Locate the cell with the specified text and output its [X, Y] center coordinate. 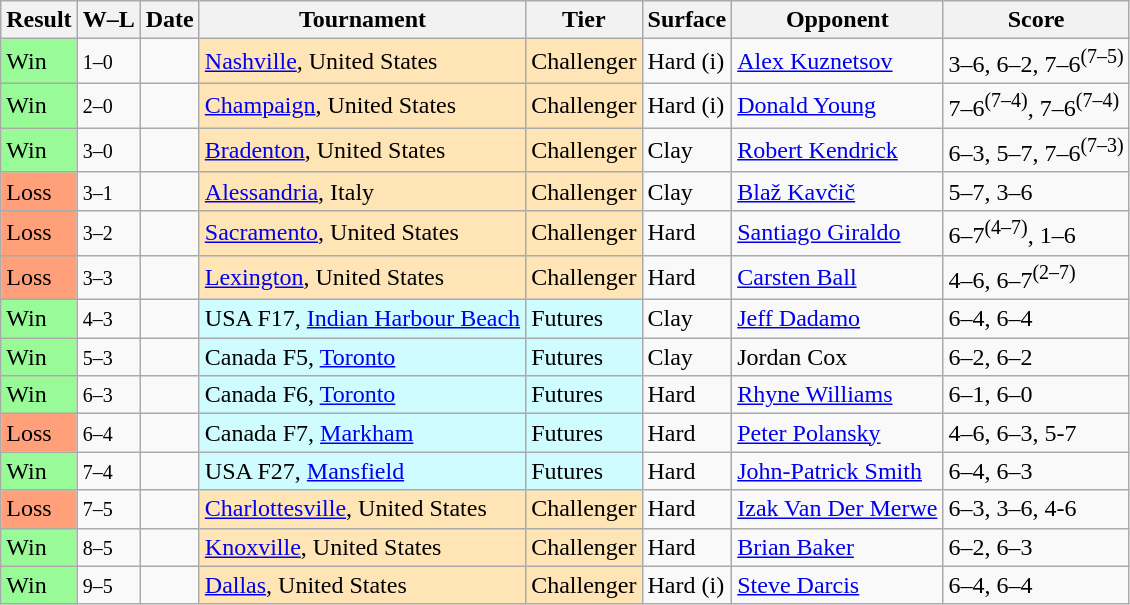
Dallas, United States [362, 585]
3–0 [108, 150]
Tournament [362, 20]
6–3, 3–6, 4-6 [1036, 509]
Opponent [838, 20]
John-Patrick Smith [838, 471]
Alex Kuznetsov [838, 62]
Brian Baker [838, 547]
Lexington, United States [362, 278]
3–6, 6–2, 7–6(7–5) [1036, 62]
Carsten Ball [838, 278]
Sacramento, United States [362, 234]
Champaign, United States [362, 106]
Tier [584, 20]
Jordan Cox [838, 357]
9–5 [108, 585]
Score [1036, 20]
Canada F5, Toronto [362, 357]
4–6, 6–7(2–7) [1036, 278]
Canada F7, Markham [362, 433]
Rhyne Williams [838, 395]
Date [170, 20]
Izak Van Der Merwe [838, 509]
5–7, 3–6 [1036, 191]
Peter Polansky [838, 433]
6–3, 5–7, 7–6(7–3) [1036, 150]
Knoxville, United States [362, 547]
7–4 [108, 471]
6–2, 6–3 [1036, 547]
1–0 [108, 62]
4–3 [108, 319]
Steve Darcis [838, 585]
W–L [108, 20]
Santiago Giraldo [838, 234]
7–6(7–4), 7–6(7–4) [1036, 106]
3–2 [108, 234]
8–5 [108, 547]
Bradenton, United States [362, 150]
Blaž Kavčič [838, 191]
2–0 [108, 106]
6–3 [108, 395]
Jeff Dadamo [838, 319]
Canada F6, Toronto [362, 395]
6–4, 6–3 [1036, 471]
7–5 [108, 509]
3–1 [108, 191]
Charlottesville, United States [362, 509]
6–7(4–7), 1–6 [1036, 234]
3–3 [108, 278]
Surface [687, 20]
Robert Kendrick [838, 150]
4–6, 6–3, 5-7 [1036, 433]
Result [39, 20]
USA F17, Indian Harbour Beach [362, 319]
USA F27, Mansfield [362, 471]
Alessandria, Italy [362, 191]
5–3 [108, 357]
6–2, 6–2 [1036, 357]
Donald Young [838, 106]
6–4 [108, 433]
6–1, 6–0 [1036, 395]
Nashville, United States [362, 62]
